Find where the given text appears and provide that cell's center as [x, y] coordinate. 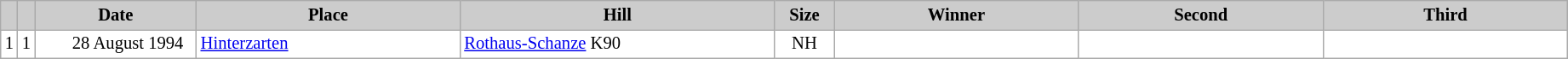
Rothaus-Schanze K90 [617, 44]
Winner [957, 15]
Date [116, 15]
Hill [617, 15]
Hinterzarten [329, 44]
28 August 1994 [116, 44]
Size [804, 15]
Place [329, 15]
Second [1200, 15]
NH [804, 44]
Third [1445, 15]
